Find where the given text appears and provide that cell's center as (X, Y) coordinate. 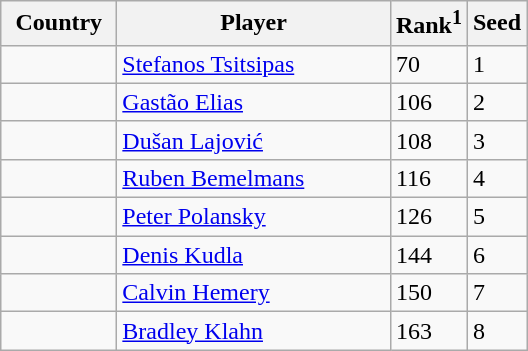
163 (428, 331)
70 (428, 64)
126 (428, 217)
Calvin Hemery (254, 293)
Player (254, 24)
150 (428, 293)
3 (496, 140)
7 (496, 293)
Gastão Elias (254, 102)
108 (428, 140)
Stefanos Tsitsipas (254, 64)
106 (428, 102)
Rank1 (428, 24)
Seed (496, 24)
Country (59, 24)
Bradley Klahn (254, 331)
144 (428, 255)
2 (496, 102)
5 (496, 217)
1 (496, 64)
Ruben Bemelmans (254, 178)
8 (496, 331)
4 (496, 178)
Denis Kudla (254, 255)
116 (428, 178)
Dušan Lajović (254, 140)
Peter Polansky (254, 217)
6 (496, 255)
